Return [X, Y] of the center of cell containing provided text 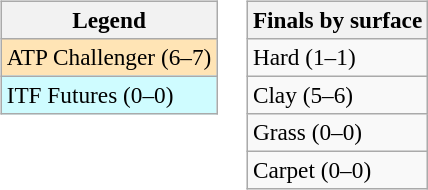
Grass (0–0) [337, 133]
Hard (1–1) [337, 57]
ATP Challenger (6–7) [108, 57]
Clay (5–6) [337, 95]
ITF Futures (0–0) [108, 95]
Legend [108, 20]
Finals by surface [337, 20]
Carpet (0–0) [337, 171]
